From the cell containing the given text, extract its center point as [X, Y] coordinate. 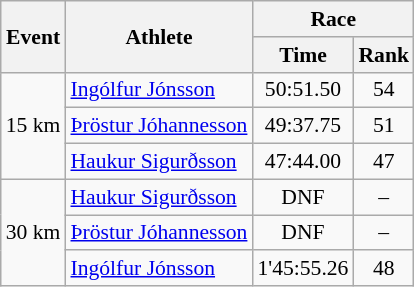
51 [384, 126]
Time [302, 55]
50:51.50 [302, 90]
48 [384, 269]
49:37.75 [302, 126]
1'45:55.26 [302, 269]
47 [384, 162]
54 [384, 90]
15 km [34, 126]
47:44.00 [302, 162]
Athlete [158, 36]
Race [333, 19]
Event [34, 36]
30 km [34, 232]
Rank [384, 55]
